Extract the [x, y] coordinate from the center of the cell holding the provided text.  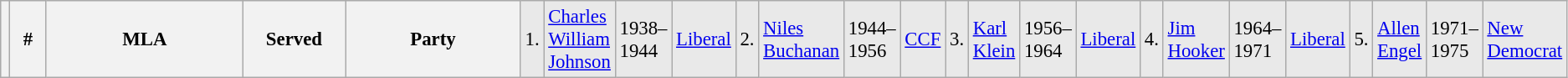
Jim Hooker [1196, 39]
Allen Engel [1400, 39]
1971–1975 [1455, 39]
4. [1152, 39]
CCF [923, 39]
1944–1956 [872, 39]
Karl Klein [994, 39]
New Democrat [1524, 39]
1938–1944 [643, 39]
Served [294, 39]
Niles Buchanan [802, 39]
# [28, 39]
MLA [144, 39]
5. [1361, 39]
2. [747, 39]
Party [433, 39]
1. [532, 39]
1956–1964 [1048, 39]
Charles William Johnson [579, 39]
1964–1971 [1258, 39]
3. [957, 39]
